Scan for the cell matching the given text and deliver its (x, y) coordinate at center. 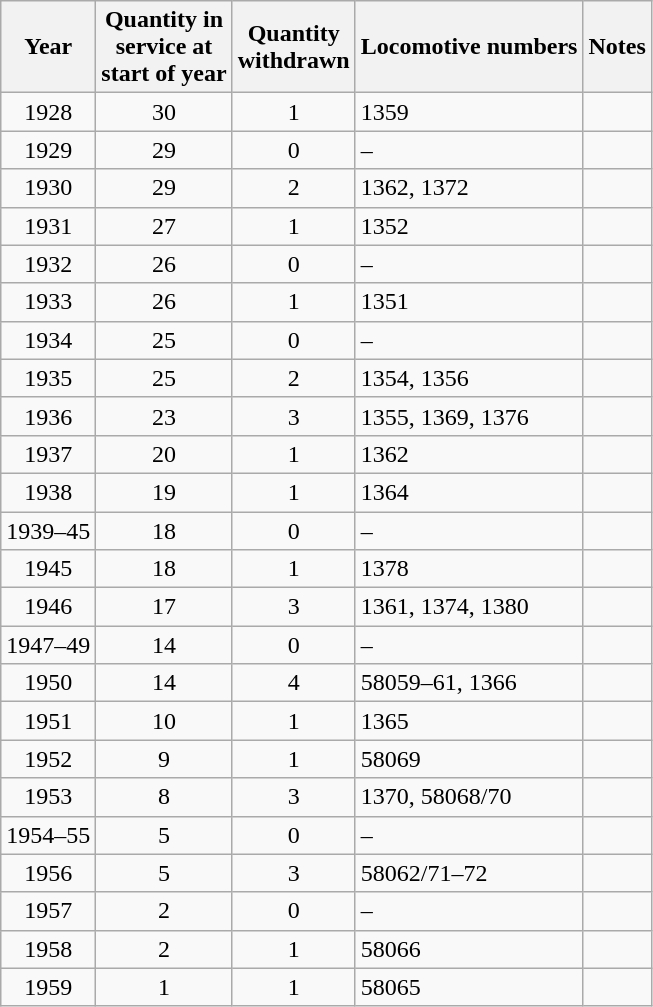
58066 (469, 949)
1957 (48, 911)
1929 (48, 150)
8 (164, 797)
1932 (48, 264)
1378 (469, 569)
58062/71–72 (469, 873)
1954–55 (48, 835)
58069 (469, 759)
1950 (48, 683)
19 (164, 492)
1953 (48, 797)
1946 (48, 607)
Quantity inservice atstart of year (164, 47)
10 (164, 721)
4 (294, 683)
Locomotive numbers (469, 47)
30 (164, 112)
1933 (48, 302)
1956 (48, 873)
Year (48, 47)
1361, 1374, 1380 (469, 607)
20 (164, 454)
1370, 58068/70 (469, 797)
1947–49 (48, 645)
1952 (48, 759)
1935 (48, 378)
1362 (469, 454)
Notes (617, 47)
1951 (48, 721)
1931 (48, 226)
27 (164, 226)
1930 (48, 188)
1359 (469, 112)
1364 (469, 492)
1938 (48, 492)
58059–61, 1366 (469, 683)
1351 (469, 302)
1934 (48, 340)
1959 (48, 987)
17 (164, 607)
1354, 1356 (469, 378)
23 (164, 416)
Quantitywithdrawn (294, 47)
1945 (48, 569)
1362, 1372 (469, 188)
1352 (469, 226)
1936 (48, 416)
9 (164, 759)
1958 (48, 949)
1939–45 (48, 531)
58065 (469, 987)
1937 (48, 454)
1355, 1369, 1376 (469, 416)
1928 (48, 112)
1365 (469, 721)
